Pinpoint the cell where the given text exists, returning its [x, y] midpoint coordinate. 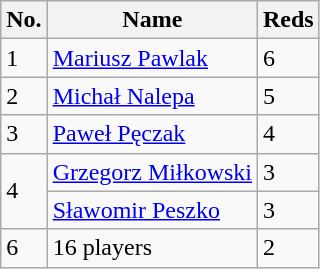
Reds [289, 20]
Paweł Pęczak [152, 134]
Michał Nalepa [152, 96]
Name [152, 20]
No. [24, 20]
1 [24, 58]
Grzegorz Miłkowski [152, 172]
5 [289, 96]
16 players [152, 248]
Mariusz Pawlak [152, 58]
Sławomir Peszko [152, 210]
